Scan for the cell matching the given text and deliver its [x, y] coordinate at center. 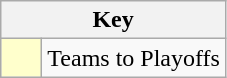
Teams to Playoffs [134, 58]
Key [114, 20]
